Pinpoint the cell where the given text exists, returning its (x, y) midpoint coordinate. 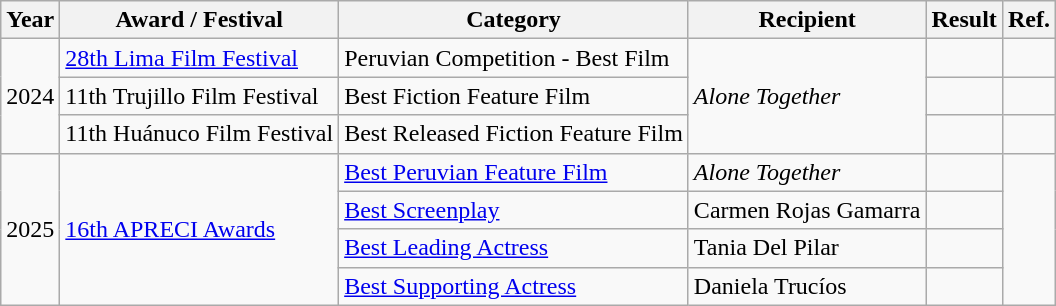
Tania Del Pilar (807, 248)
Best Screenplay (514, 210)
Daniela Trucíos (807, 286)
Year (30, 20)
Peruvian Competition - Best Film (514, 58)
16th APRECI Awards (200, 229)
Best Leading Actress (514, 248)
28th Lima Film Festival (200, 58)
Best Released Fiction Feature Film (514, 134)
Ref. (1028, 20)
Best Peruvian Feature Film (514, 172)
2024 (30, 96)
Carmen Rojas Gamarra (807, 210)
Category (514, 20)
Best Fiction Feature Film (514, 96)
Award / Festival (200, 20)
Result (964, 20)
11th Huánuco Film Festival (200, 134)
Recipient (807, 20)
2025 (30, 229)
Best Supporting Actress (514, 286)
11th Trujillo Film Festival (200, 96)
